Scan for the cell matching the given text and deliver its [x, y] coordinate at center. 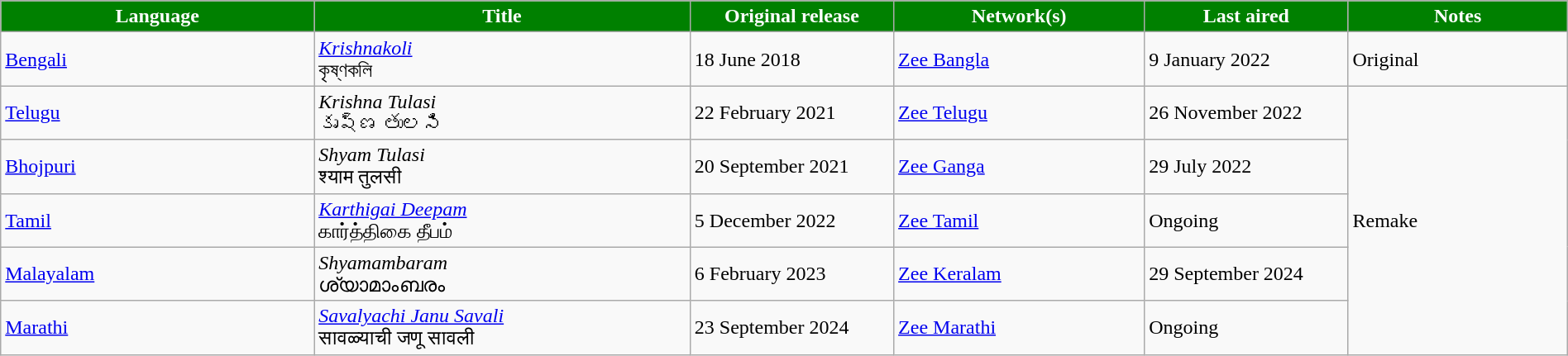
29 July 2022 [1246, 167]
Krishnakoli কৃষ্ণকলি [503, 59]
18 June 2018 [791, 59]
Shyam Tulasi श्याम तुलसी [503, 167]
Last aired [1246, 17]
Karthigai Deepam கார்த்திகை தீபம் [503, 220]
Zee Tamil [1019, 220]
Zee Marathi [1019, 327]
Zee Bangla [1019, 59]
23 September 2024 [791, 327]
Zee Keralam [1019, 274]
Marathi [157, 327]
Remake [1457, 220]
Title [503, 17]
20 September 2021 [791, 167]
Original [1457, 59]
Language [157, 17]
Notes [1457, 17]
5 December 2022 [791, 220]
9 January 2022 [1246, 59]
Zee Ganga [1019, 167]
Tamil [157, 220]
Bengali [157, 59]
Network(s) [1019, 17]
29 September 2024 [1246, 274]
Original release [791, 17]
Bhojpuri [157, 167]
Telugu [157, 112]
Shyamambaram ശ്യാമാംബരം [503, 274]
Malayalam [157, 274]
Savalyachi Janu Savali सावळ्याची जणू सावली [503, 327]
6 February 2023 [791, 274]
22 February 2021 [791, 112]
Krishna Tulasi కృష్ణ తులసి [503, 112]
Zee Telugu [1019, 112]
26 November 2022 [1246, 112]
